Return (x, y) of the center of cell containing provided text 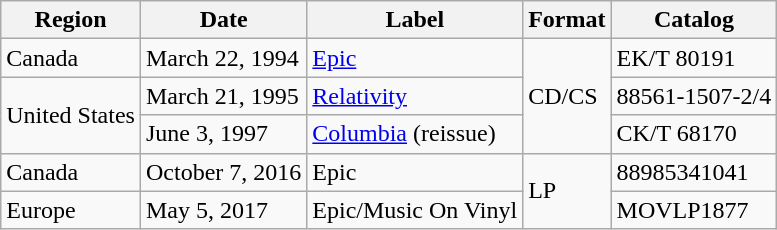
LP (567, 191)
Relativity (415, 96)
CD/CS (567, 96)
Catalog (694, 20)
March 22, 1994 (223, 58)
Europe (71, 210)
88985341041 (694, 172)
CK/T 68170 (694, 134)
88561-1507-2/4 (694, 96)
Region (71, 20)
March 21, 1995 (223, 96)
MOVLP1877 (694, 210)
October 7, 2016 (223, 172)
Label (415, 20)
Epic/Music On Vinyl (415, 210)
United States (71, 115)
EK/T 80191 (694, 58)
May 5, 2017 (223, 210)
Format (567, 20)
June 3, 1997 (223, 134)
Columbia (reissue) (415, 134)
Date (223, 20)
